From the cell containing the given text, extract its center point as (X, Y) coordinate. 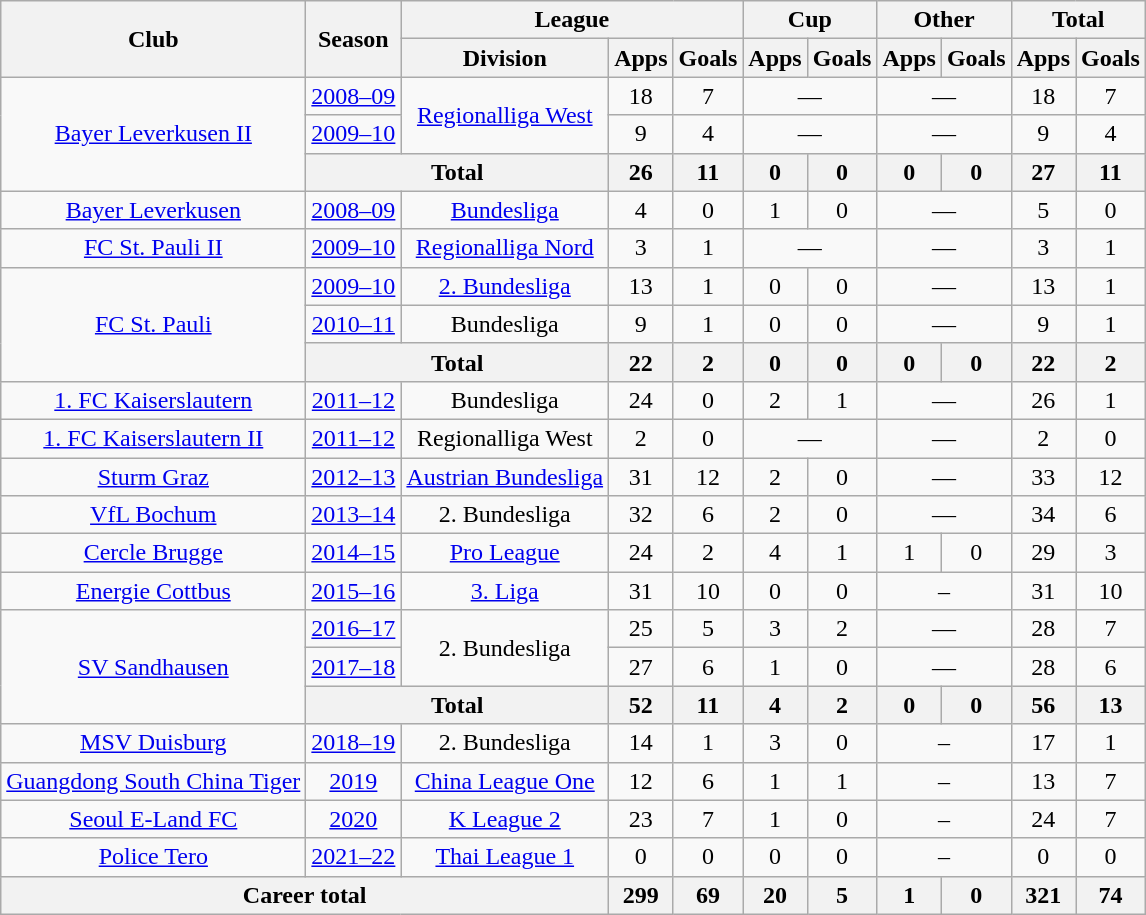
Club (154, 39)
Sturm Graz (154, 477)
52 (641, 705)
Thai League 1 (505, 857)
3. Liga (505, 591)
33 (1043, 477)
Police Tero (154, 857)
29 (1043, 553)
2019 (354, 781)
Regionalliga Nord (505, 248)
2021–22 (354, 857)
Season (354, 39)
Cup (810, 20)
Guangdong South China Tiger (154, 781)
VfL Bochum (154, 515)
2016–17 (354, 629)
Career total (305, 895)
Pro League (505, 553)
FC St. Pauli (154, 324)
25 (641, 629)
China League One (505, 781)
K League 2 (505, 819)
Bayer Leverkusen II (154, 134)
2020 (354, 819)
23 (641, 819)
1. FC Kaiserslautern (154, 400)
1. FC Kaiserslautern II (154, 438)
FC St. Pauli II (154, 248)
321 (1043, 895)
299 (641, 895)
2014–15 (354, 553)
2015–16 (354, 591)
34 (1043, 515)
32 (641, 515)
Division (505, 58)
14 (641, 743)
2017–18 (354, 667)
2010–11 (354, 324)
Energie Cottbus (154, 591)
MSV Duisburg (154, 743)
56 (1043, 705)
20 (775, 895)
74 (1111, 895)
Cercle Brugge (154, 553)
Other (944, 20)
2012–13 (354, 477)
2013–14 (354, 515)
Seoul E-Land FC (154, 819)
Austrian Bundesliga (505, 477)
League (572, 20)
SV Sandhausen (154, 667)
17 (1043, 743)
69 (708, 895)
Bayer Leverkusen (154, 210)
2018–19 (354, 743)
